Search for the cell housing the specified text and yield its (X, Y) center coordinate. 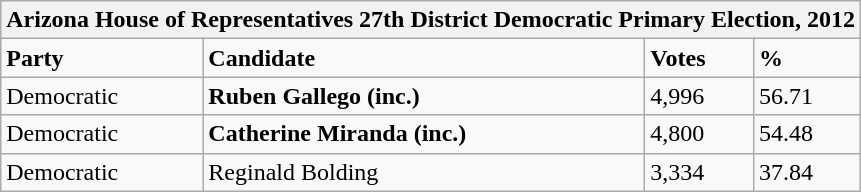
54.48 (808, 134)
Reginald Bolding (424, 172)
Arizona House of Representatives 27th District Democratic Primary Election, 2012 (431, 20)
3,334 (700, 172)
Catherine Miranda (inc.) (424, 134)
Candidate (424, 58)
4,996 (700, 96)
Party (102, 58)
37.84 (808, 172)
Votes (700, 58)
56.71 (808, 96)
% (808, 58)
4,800 (700, 134)
Ruben Gallego (inc.) (424, 96)
